Provide the [x, y] coordinate of the cell's center where the given text is located.  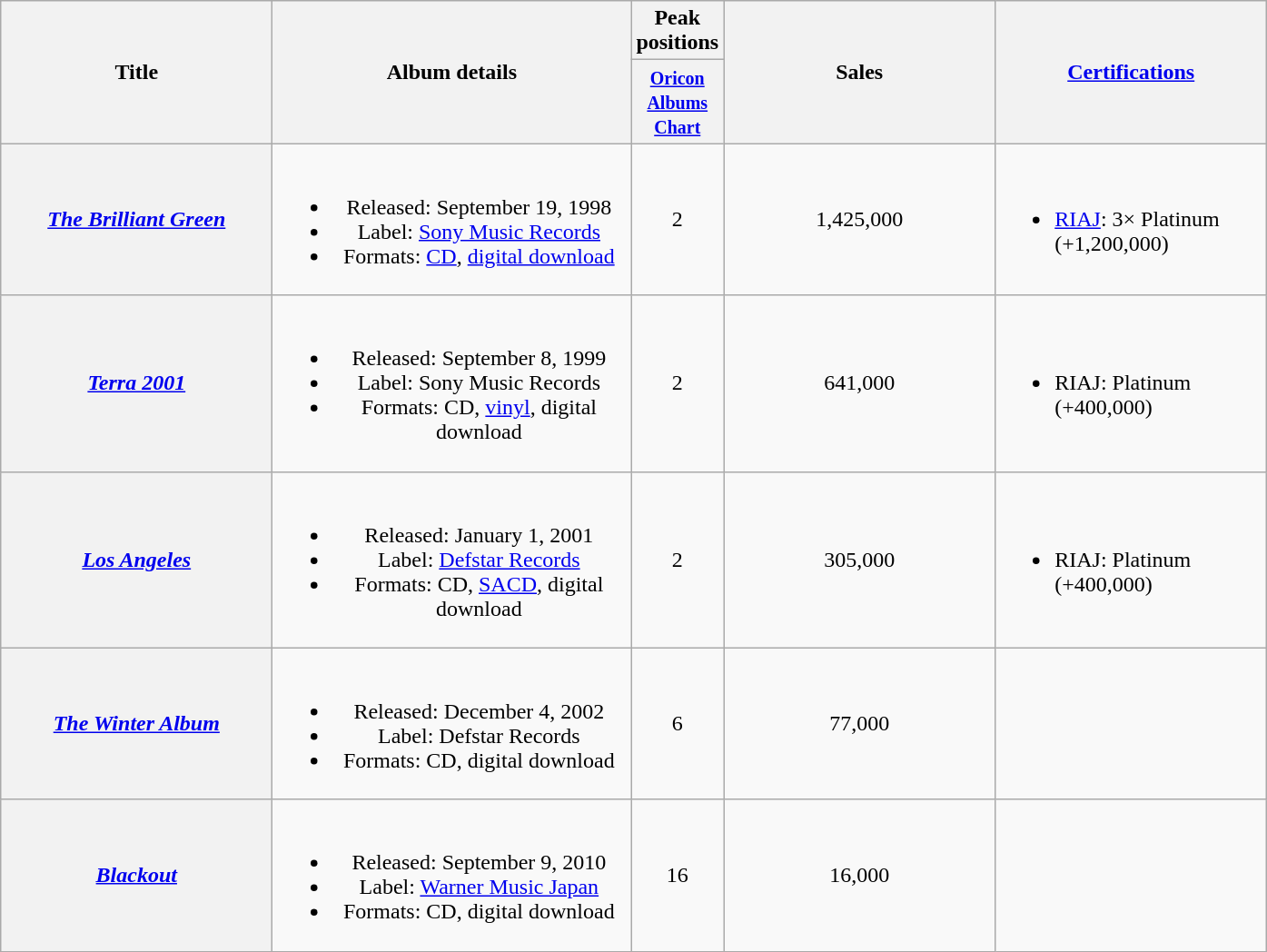
16,000 [859, 876]
Title [136, 73]
Blackout [136, 876]
Peak positions [678, 31]
77,000 [859, 723]
Released: September 9, 2010Label: Warner Music JapanFormats: CD, digital download [452, 876]
641,000 [859, 383]
Los Angeles [136, 560]
Released: January 1, 2001Label: Defstar RecordsFormats: CD, SACD, digital download [452, 560]
Certifications [1132, 73]
Released: December 4, 2002Label: Defstar RecordsFormats: CD, digital download [452, 723]
RIAJ: 3× Platinum (+1,200,000) [1132, 220]
1,425,000 [859, 220]
Terra 2001 [136, 383]
Album details [452, 73]
6 [678, 723]
Released: September 8, 1999Label: Sony Music RecordsFormats: CD, vinyl, digital download [452, 383]
16 [678, 876]
Oricon Albums Chart [678, 102]
The Brilliant Green [136, 220]
305,000 [859, 560]
The Winter Album [136, 723]
Sales [859, 73]
Released: September 19, 1998Label: Sony Music RecordsFormats: CD, digital download [452, 220]
